Detect which cell encompasses the target text, then output its [X, Y] center coordinate. 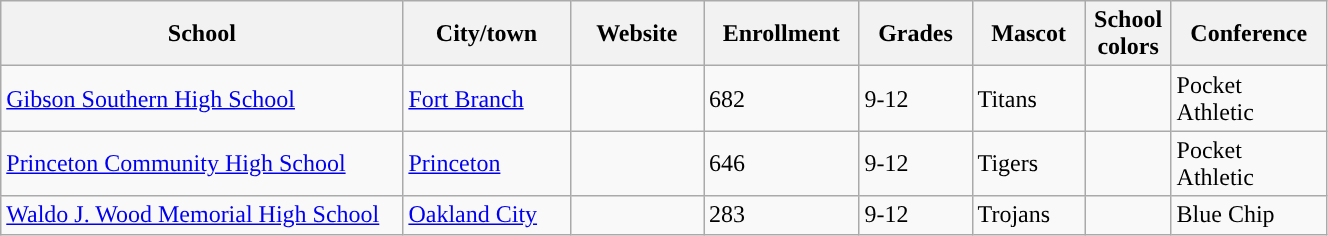
Mascot [1028, 34]
682 [782, 98]
School colors [1128, 34]
City/town [486, 34]
Conference [1248, 34]
Blue Chip [1248, 215]
283 [782, 215]
Enrollment [782, 34]
Princeton [486, 164]
646 [782, 164]
Waldo J. Wood Memorial High School [202, 215]
Gibson Southern High School [202, 98]
Grades [916, 34]
Website [636, 34]
Trojans [1028, 215]
School [202, 34]
Tigers [1028, 164]
Oakland City [486, 215]
Princeton Community High School [202, 164]
Titans [1028, 98]
Fort Branch [486, 98]
